Capture the cell that displays the provided text and extract its [x, y] central coordinate. 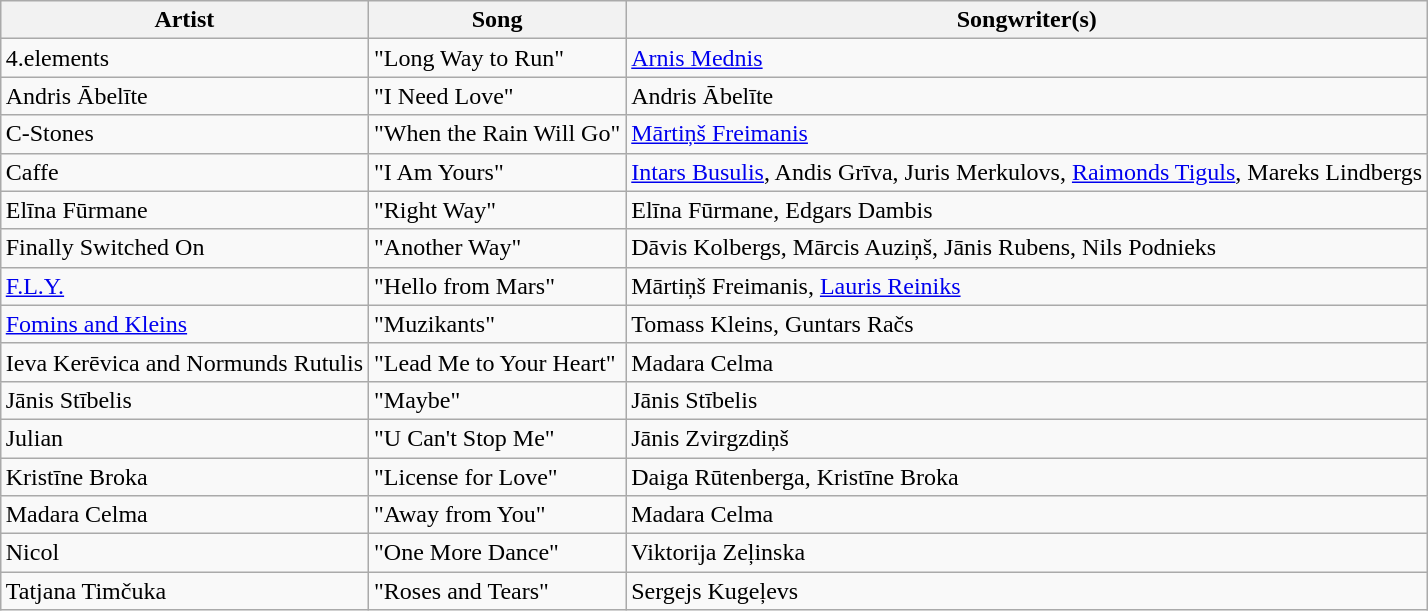
Sergejs Kugeļevs [1027, 591]
Elīna Fūrmane [184, 210]
Tomass Kleins, Guntars Račs [1027, 324]
"Right Way" [498, 210]
Song [498, 20]
"Roses and Tears" [498, 591]
"Away from You" [498, 515]
Artist [184, 20]
"I Need Love" [498, 96]
"Maybe" [498, 400]
"License for Love" [498, 477]
Elīna Fūrmane, Edgars Dambis [1027, 210]
"Muzikants" [498, 324]
"I Am Yours" [498, 172]
Caffe [184, 172]
Julian [184, 438]
Arnis Mednis [1027, 58]
Intars Busulis, Andis Grīva, Juris Merkulovs, Raimonds Tiguls, Mareks Lindbergs [1027, 172]
Fomins and Kleins [184, 324]
Tatjana Timčuka [184, 591]
"When the Rain Will Go" [498, 134]
"Another Way" [498, 248]
"U Can't Stop Me" [498, 438]
Finally Switched On [184, 248]
"Hello from Mars" [498, 286]
Ieva Kerēvica and Normunds Rutulis [184, 362]
C-Stones [184, 134]
Mārtiņš Freimanis [1027, 134]
Mārtiņš Freimanis, Lauris Reiniks [1027, 286]
Kristīne Broka [184, 477]
Jānis Zvirgzdiņš [1027, 438]
4.elements [184, 58]
Dāvis Kolbergs, Mārcis Auziņš, Jānis Rubens, Nils Podnieks [1027, 248]
Daiga Rūtenberga, Kristīne Broka [1027, 477]
Songwriter(s) [1027, 20]
"One More Dance" [498, 553]
Nicol [184, 553]
Viktorija Zeļinska [1027, 553]
F.L.Y. [184, 286]
"Lead Me to Your Heart" [498, 362]
"Long Way to Run" [498, 58]
